From the cell containing the given text, extract its center point as [X, Y] coordinate. 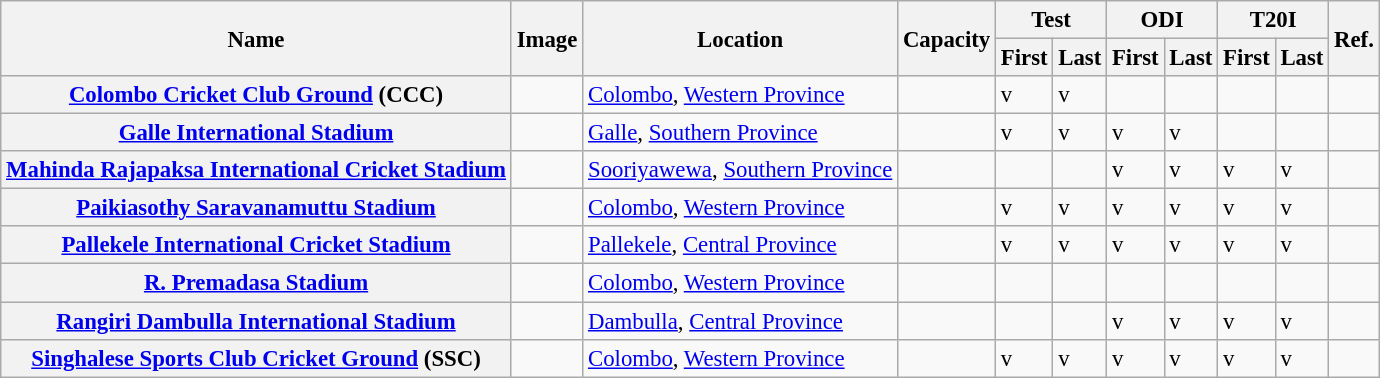
Ref. [1354, 38]
Pallekele, Central Province [740, 245]
Dambulla, Central Province [740, 321]
Colombo Cricket Club Ground (CCC) [256, 95]
Capacity [947, 38]
Mahinda Rajapaksa International Cricket Stadium [256, 170]
ODI [1162, 20]
Galle, Southern Province [740, 133]
T20I [1274, 20]
Singhalese Sports Club Cricket Ground (SSC) [256, 358]
Sooriyawewa, Southern Province [740, 170]
Test [1052, 20]
Paikiasothy Saravanamuttu Stadium [256, 208]
R. Premadasa Stadium [256, 283]
Galle International Stadium [256, 133]
Location [740, 38]
Name [256, 38]
Image [546, 38]
Rangiri Dambulla International Stadium [256, 321]
Pallekele International Cricket Stadium [256, 245]
